Detect which cell encompasses the target text, then output its [x, y] center coordinate. 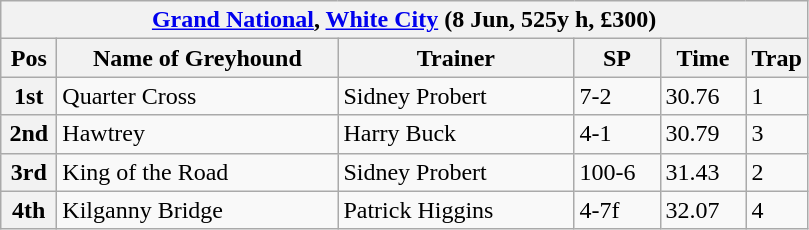
7-2 [617, 96]
Kilganny Bridge [198, 210]
3 [776, 134]
Harry Buck [456, 134]
2 [776, 172]
Trap [776, 58]
4-7f [617, 210]
100-6 [617, 172]
4th [29, 210]
1 [776, 96]
Grand National, White City (8 Jun, 525y h, £300) [404, 20]
4-1 [617, 134]
Trainer [456, 58]
Time [703, 58]
Name of Greyhound [198, 58]
1st [29, 96]
Quarter Cross [198, 96]
SP [617, 58]
Hawtrey [198, 134]
2nd [29, 134]
30.79 [703, 134]
31.43 [703, 172]
4 [776, 210]
30.76 [703, 96]
32.07 [703, 210]
3rd [29, 172]
King of the Road [198, 172]
Pos [29, 58]
Patrick Higgins [456, 210]
